Return (X, Y) of the center of cell containing provided text 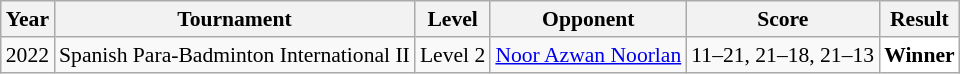
11–21, 21–18, 21–13 (782, 55)
Level 2 (452, 55)
2022 (28, 55)
Result (920, 19)
Year (28, 19)
Winner (920, 55)
Tournament (234, 19)
Spanish Para-Badminton International II (234, 55)
Noor Azwan Noorlan (588, 55)
Opponent (588, 19)
Score (782, 19)
Level (452, 19)
